Scan for the cell matching the given text and deliver its (X, Y) coordinate at center. 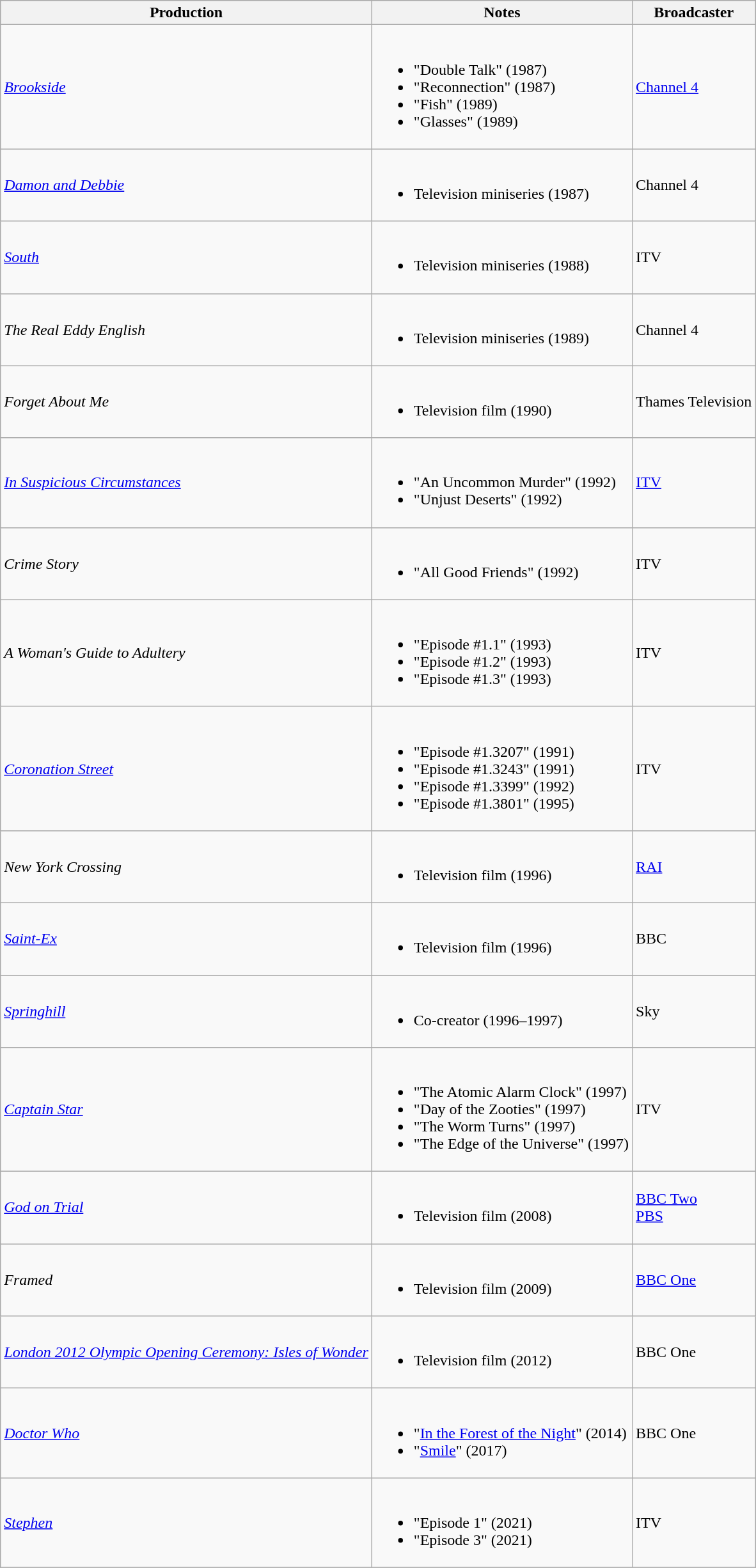
"The Atomic Alarm Clock" (1997)"Day of the Zooties" (1997)"The Worm Turns" (1997)"The Edge of the Universe" (1997) (501, 1110)
Coronation Street (187, 768)
Television miniseries (1988) (501, 257)
RAI (694, 867)
BBC TwoPBS (694, 1208)
Stephen (187, 1523)
Forget About Me (187, 401)
Production (187, 13)
BBC (694, 938)
South (187, 257)
Springhill (187, 1011)
"Episode #1.1" (1993)"Episode #1.2" (1993)"Episode #1.3" (1993) (501, 653)
Television film (2009) (501, 1280)
Saint-Ex (187, 938)
Co-creator (1996–1997) (501, 1011)
London 2012 Olympic Opening Ceremony: Isles of Wonder (187, 1353)
New York Crossing (187, 867)
Brookside (187, 87)
In Suspicious Circumstances (187, 483)
Television film (2008) (501, 1208)
The Real Eddy English (187, 330)
Television miniseries (1989) (501, 330)
Notes (501, 13)
"Episode #1.3207" (1991)"Episode #1.3243" (1991)"Episode #1.3399" (1992)"Episode #1.3801" (1995) (501, 768)
Television miniseries (1987) (501, 185)
"All Good Friends" (1992) (501, 564)
"Episode 1" (2021)"Episode 3" (2021) (501, 1523)
Crime Story (187, 564)
Thames Television (694, 401)
Framed (187, 1280)
Sky (694, 1011)
Television film (2012) (501, 1353)
"Double Talk" (1987)"Reconnection" (1987)"Fish" (1989)"Glasses" (1989) (501, 87)
Damon and Debbie (187, 185)
A Woman's Guide to Adultery (187, 653)
"An Uncommon Murder" (1992)"Unjust Deserts" (1992) (501, 483)
God on Trial (187, 1208)
"In the Forest of the Night" (2014)"Smile" (2017) (501, 1433)
Television film (1990) (501, 401)
Broadcaster (694, 13)
Captain Star (187, 1110)
Doctor Who (187, 1433)
